Output the (x, y) coordinate of the center of the cell containing the given text.  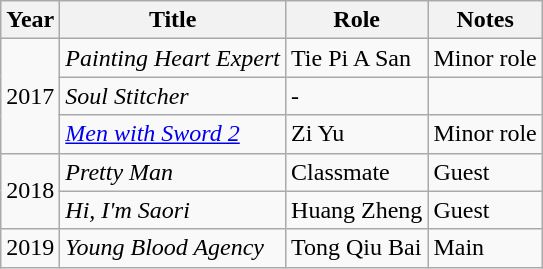
Young Blood Agency (173, 248)
Tong Qiu Bai (357, 248)
- (357, 96)
Title (173, 20)
Pretty Man (173, 172)
Notes (485, 20)
Painting Heart Expert (173, 58)
Tie Pi A San (357, 58)
2018 (30, 191)
Hi, I'm Saori (173, 210)
Soul Stitcher (173, 96)
Main (485, 248)
Year (30, 20)
2017 (30, 96)
Role (357, 20)
Classmate (357, 172)
Zi Yu (357, 134)
Huang Zheng (357, 210)
Men with Sword 2 (173, 134)
2019 (30, 248)
